Detect which cell encompasses the target text, then output its [X, Y] center coordinate. 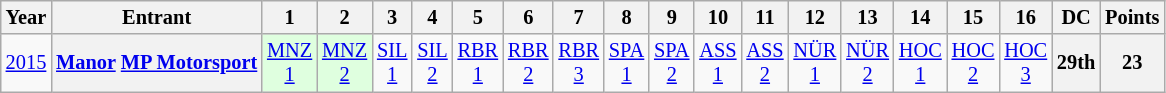
8 [626, 17]
HOC1 [920, 63]
12 [814, 17]
11 [764, 17]
6 [528, 17]
Year [26, 17]
HOC2 [974, 63]
1 [290, 17]
14 [920, 17]
RBR3 [578, 63]
SPA2 [672, 63]
7 [578, 17]
SPA1 [626, 63]
Manor MP Motorsport [156, 63]
HOC3 [1026, 63]
4 [432, 17]
13 [868, 17]
MNZ2 [344, 63]
NÜR2 [868, 63]
23 [1132, 63]
ASS2 [764, 63]
10 [718, 17]
9 [672, 17]
NÜR1 [814, 63]
16 [1026, 17]
MNZ1 [290, 63]
RBR2 [528, 63]
2015 [26, 63]
DC [1076, 17]
ASS1 [718, 63]
29th [1076, 63]
3 [392, 17]
5 [478, 17]
SIL1 [392, 63]
Points [1132, 17]
15 [974, 17]
2 [344, 17]
Entrant [156, 17]
RBR1 [478, 63]
SIL2 [432, 63]
